Identify which cell holds the provided text, then report its [x, y] central coordinate. 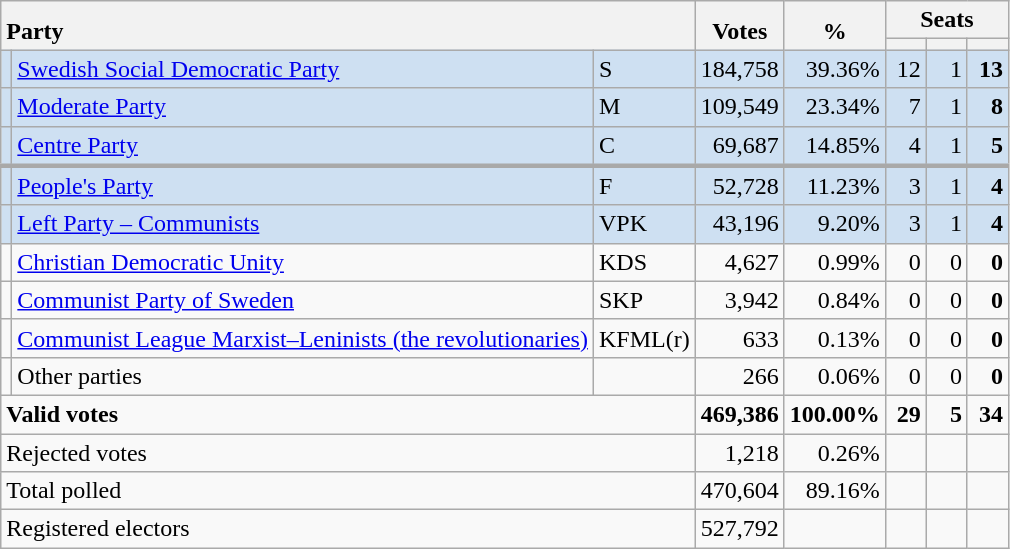
8 [988, 107]
Left Party – Communists [303, 224]
4,627 [740, 262]
Centre Party [303, 146]
People's Party [303, 186]
69,687 [740, 146]
Registered electors [348, 529]
34 [988, 414]
VPK [644, 224]
0.84% [834, 300]
9.20% [834, 224]
29 [906, 414]
470,604 [740, 491]
Total polled [348, 491]
52,728 [740, 186]
109,549 [740, 107]
100.00% [834, 414]
266 [740, 376]
469,386 [740, 414]
F [644, 186]
0.99% [834, 262]
M [644, 107]
Moderate Party [303, 107]
39.36% [834, 69]
0.26% [834, 453]
23.34% [834, 107]
KFML(r) [644, 338]
7 [906, 107]
% [834, 26]
Party [348, 26]
0.13% [834, 338]
SKP [644, 300]
1,218 [740, 453]
S [644, 69]
Valid votes [348, 414]
13 [988, 69]
14.85% [834, 146]
Rejected votes [348, 453]
Votes [740, 26]
KDS [644, 262]
184,758 [740, 69]
0.06% [834, 376]
3,942 [740, 300]
Communist League Marxist–Leninists (the revolutionaries) [303, 338]
Christian Democratic Unity [303, 262]
89.16% [834, 491]
633 [740, 338]
11.23% [834, 186]
43,196 [740, 224]
Communist Party of Sweden [303, 300]
C [644, 146]
Seats [946, 20]
527,792 [740, 529]
12 [906, 69]
Other parties [303, 376]
Swedish Social Democratic Party [303, 69]
